Search for the cell housing the specified text and yield its (X, Y) center coordinate. 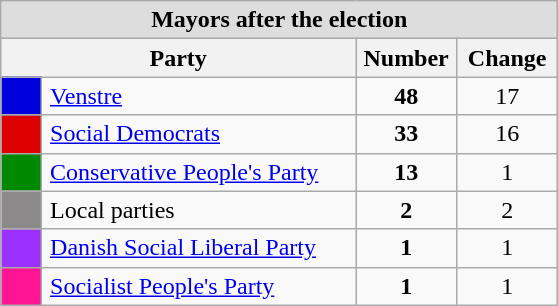
Party (178, 58)
Number (406, 58)
13 (406, 172)
Social Democrats (199, 134)
16 (508, 134)
Change (508, 58)
Local parties (199, 210)
Danish Social Liberal Party (199, 248)
Conservative People's Party (199, 172)
Socialist People's Party (199, 286)
33 (406, 134)
Venstre (199, 96)
17 (508, 96)
Mayors after the election (280, 20)
48 (406, 96)
